Output the (X, Y) coordinate of the center of the cell containing the given text.  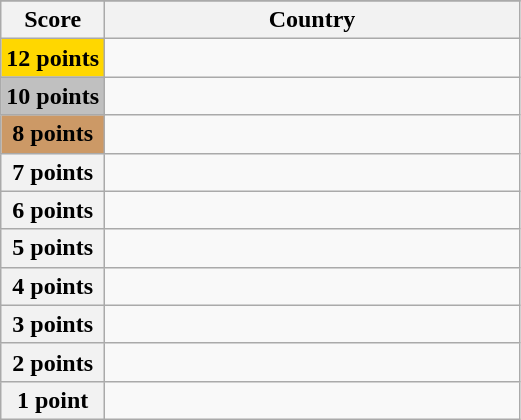
10 points (53, 96)
2 points (53, 362)
5 points (53, 248)
1 point (53, 400)
7 points (53, 172)
12 points (53, 58)
8 points (53, 134)
Score (53, 20)
4 points (53, 286)
3 points (53, 324)
Country (312, 20)
6 points (53, 210)
